Provide the (x, y) coordinate of the cell's center where the given text is located.  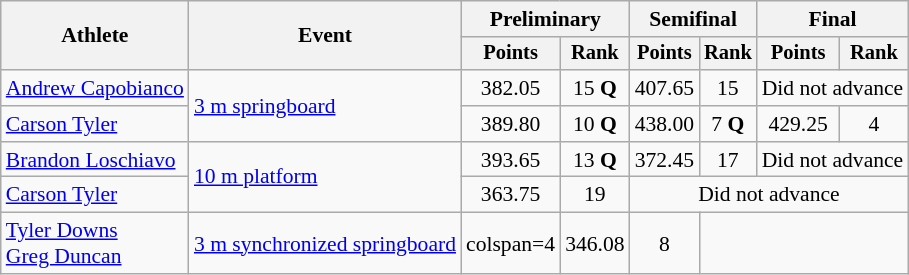
15 Q (594, 88)
8 (664, 244)
Preliminary (546, 19)
363.75 (510, 195)
Andrew Capobianco (95, 88)
393.65 (510, 160)
3 m springboard (325, 106)
colspan=4 (510, 244)
389.80 (510, 124)
4 (874, 124)
Semifinal (694, 19)
13 Q (594, 160)
Event (325, 36)
Athlete (95, 36)
10 Q (594, 124)
429.25 (798, 124)
7 Q (728, 124)
382.05 (510, 88)
15 (728, 88)
Final (833, 19)
407.65 (664, 88)
3 m synchronized springboard (325, 244)
17 (728, 160)
372.45 (664, 160)
346.08 (594, 244)
Tyler DownsGreg Duncan (95, 244)
438.00 (664, 124)
Brandon Loschiavo (95, 160)
19 (594, 195)
10 m platform (325, 178)
